Identify which cell holds the provided text, then report its (x, y) central coordinate. 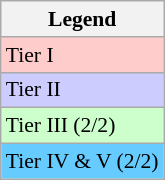
Tier III (2/2) (82, 126)
Tier IV & V (2/2) (82, 162)
Tier II (82, 90)
Legend (82, 19)
Tier I (82, 55)
